Capture the cell that displays the provided text and extract its [X, Y] central coordinate. 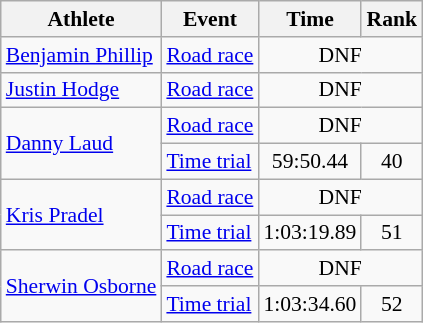
51 [392, 233]
Time [310, 19]
Event [210, 19]
Kris Pradel [82, 214]
1:03:34.60 [310, 304]
Danny Laud [82, 144]
Benjamin Phillip [82, 55]
Rank [392, 19]
59:50.44 [310, 162]
40 [392, 162]
Athlete [82, 19]
Sherwin Osborne [82, 286]
52 [392, 304]
1:03:19.89 [310, 233]
Justin Hodge [82, 90]
